Output the (x, y) coordinate of the center of the cell containing the given text.  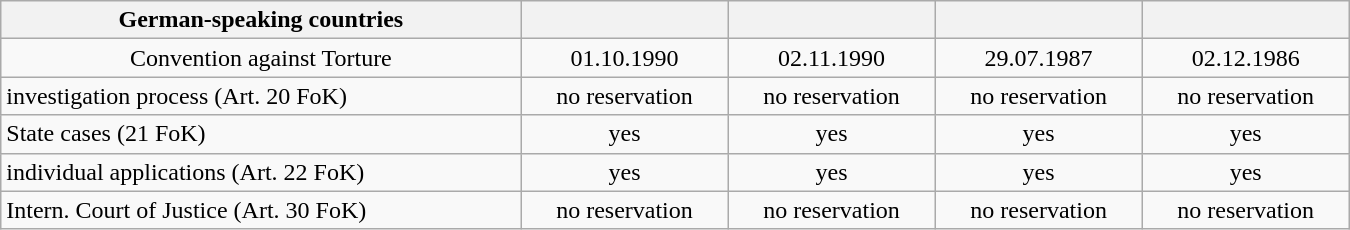
02.12.1986 (1246, 58)
Convention against Torture (261, 58)
individual applications (Art. 22 FoK) (261, 172)
Intern. Court of Justice (Art. 30 FoK) (261, 210)
29.07.1987 (1038, 58)
State cases (21 FoK) (261, 134)
01.10.1990 (624, 58)
German-speaking countries (261, 20)
02.11.1990 (832, 58)
investigation process (Art. 20 FoK) (261, 96)
